Detect which cell encompasses the target text, then output its [X, Y] center coordinate. 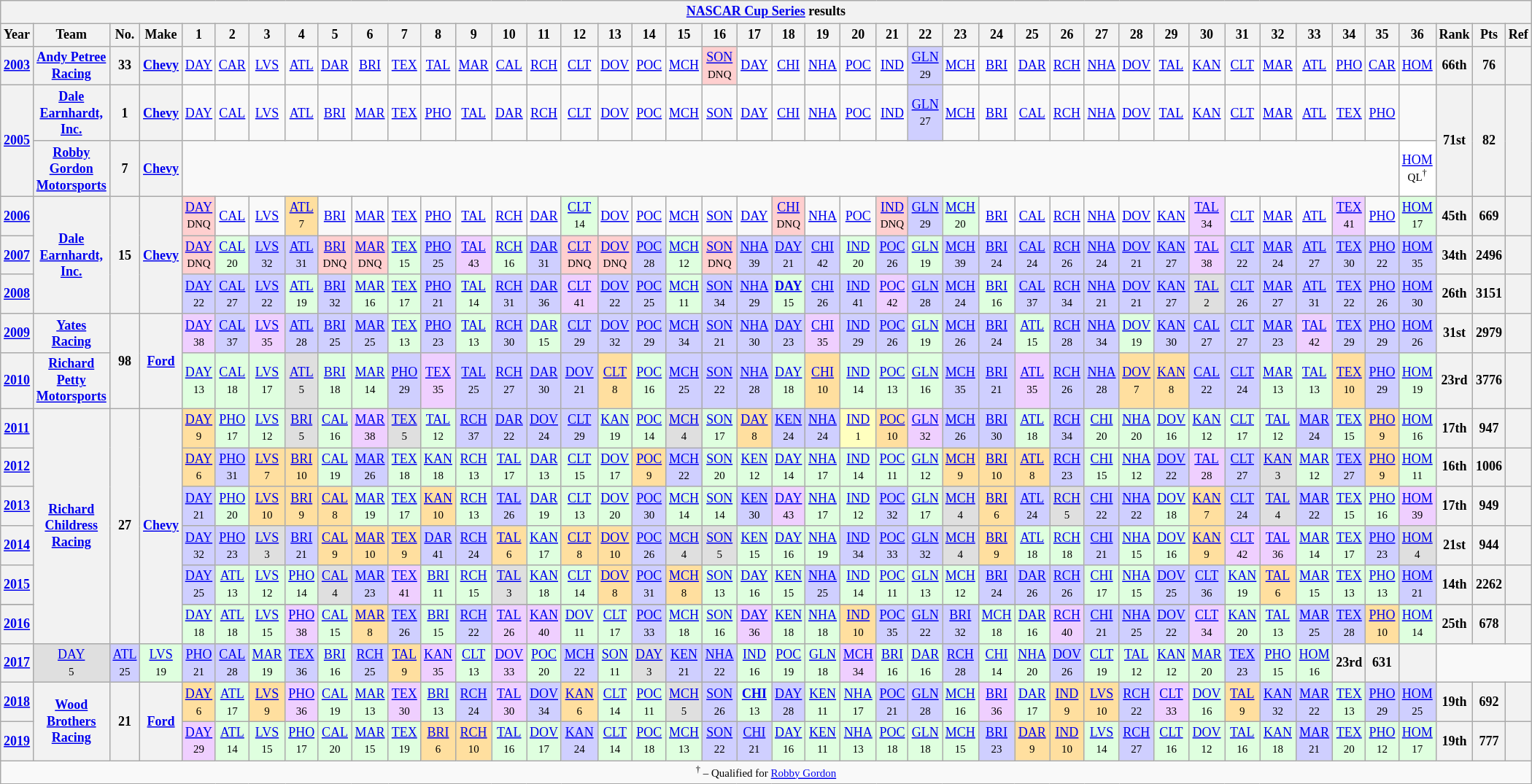
14th [1455, 585]
KEN12 [754, 467]
KAN10 [438, 506]
KEN30 [754, 506]
IND20 [858, 255]
LVS17 [267, 381]
SON20 [719, 467]
HOMQL† [1417, 168]
PHO38 [302, 624]
CAL24 [1032, 255]
GLN22 [925, 624]
TEX26 [404, 624]
POC9 [649, 467]
16 [719, 35]
SON16 [719, 624]
CLT19 [1102, 663]
CHI22 [1102, 506]
RCH10 [473, 741]
Robby Gordon Motorsports [71, 168]
TEX20 [1350, 741]
TAL38 [1207, 255]
24 [997, 35]
MAR20 [1207, 663]
14 [649, 35]
KAN30 [1172, 333]
TEX28 [1350, 624]
PHO20 [232, 506]
631 [1382, 663]
10 [509, 35]
DAY29 [198, 741]
MARDNQ [370, 255]
NHA29 [754, 294]
NHA30 [754, 333]
Richard Petty Motorsports [71, 381]
HOM19 [1417, 381]
DAR30 [544, 381]
DAR31 [544, 255]
DOV8 [615, 585]
Yates Racing [71, 333]
12 [579, 35]
CLT34 [1207, 624]
RCH16 [509, 255]
GLN16 [925, 381]
26 [1067, 35]
HOM25 [1417, 702]
RCH5 [1067, 506]
MAR38 [370, 428]
SON34 [719, 294]
NHA19 [823, 546]
82 [1490, 141]
DOV25 [1172, 585]
13 [615, 35]
SON11 [615, 663]
2496 [1490, 255]
DAY9 [198, 428]
RCH15 [473, 585]
MAR16 [370, 294]
LVS19 [161, 663]
MAR10 [370, 546]
MCH13 [684, 741]
TAL2 [1207, 294]
CAL18 [232, 381]
TAL43 [473, 255]
NHA39 [754, 255]
TEX27 [1350, 467]
CLTDNQ [579, 255]
PHO15 [1278, 663]
MCH5 [684, 702]
KEN21 [684, 663]
TEX23 [1242, 663]
POC14 [649, 428]
BRI25 [336, 333]
3776 [1490, 381]
CLT42 [1242, 546]
IND9 [1067, 702]
2006 [18, 216]
BRI5 [302, 428]
DAY36 [754, 624]
POC21 [892, 702]
23 [961, 35]
18 [789, 35]
6 [370, 35]
ATL13 [232, 585]
5 [336, 35]
RCH37 [473, 428]
Richard Childress Racing [71, 526]
PHO26 [1382, 294]
DOV20 [615, 506]
TAL4 [1278, 506]
ATL8 [1032, 467]
CHI42 [823, 255]
INDDNQ [892, 216]
34th [1455, 255]
NHA12 [1137, 467]
Pts [1490, 35]
HOM35 [1417, 255]
CHI13 [754, 702]
SON5 [719, 546]
TEX35 [438, 381]
RCH31 [509, 294]
LVS35 [267, 333]
HOM21 [1417, 585]
SON17 [719, 428]
PHO10 [1382, 624]
19 [823, 35]
BRI36 [997, 702]
KEN24 [789, 428]
ATL7 [302, 216]
DAR17 [1032, 702]
GLN13 [925, 585]
KAN8 [1172, 381]
KAN40 [544, 624]
KAN3 [1278, 467]
ATL35 [1032, 381]
MCH16 [961, 702]
CAL28 [232, 663]
POC19 [789, 663]
DAY14 [789, 467]
DAR22 [509, 428]
IND34 [858, 546]
CLT33 [1172, 702]
777 [1490, 741]
HOM4 [1417, 546]
IND29 [858, 333]
CLT15 [579, 467]
2 [232, 35]
CAL9 [336, 546]
32 [1278, 35]
DAY8 [754, 428]
CHI17 [1102, 585]
2013 [18, 506]
26th [1455, 294]
Make [161, 35]
KAN20 [1242, 624]
2003 [18, 66]
GLN12 [925, 467]
TAL14 [473, 294]
PHO31 [232, 467]
KEN18 [789, 624]
No. [125, 35]
KAN6 [579, 702]
DOV18 [1172, 506]
25 [1032, 35]
ATL15 [1032, 333]
2016 [18, 624]
DAY3 [649, 663]
SON21 [719, 333]
PHO12 [1382, 741]
POC10 [892, 428]
MAR26 [370, 467]
9 [473, 35]
SON14 [719, 506]
CAL22 [1207, 381]
PHO14 [302, 585]
ATL28 [302, 333]
3151 [1490, 294]
Wood Brothers Racing [71, 722]
TAL36 [1278, 546]
MCH8 [684, 585]
TEX19 [404, 741]
DAR19 [544, 506]
71st [1455, 141]
POC29 [649, 333]
MCH14 [684, 506]
MAR27 [1278, 294]
36 [1417, 35]
RCH25 [370, 663]
DAY5 [71, 663]
TAL28 [1207, 467]
CLT16 [1172, 741]
2019 [18, 741]
TAL34 [1207, 216]
POC42 [892, 294]
MAR12 [1315, 467]
CHI14 [997, 663]
RCH23 [1067, 467]
CHIDNQ [789, 216]
20 [858, 35]
PHO36 [302, 702]
RCH30 [509, 333]
29 [1172, 35]
ATL19 [302, 294]
CLT41 [579, 294]
TEX22 [1350, 294]
28 [1137, 35]
34 [1350, 35]
DAR41 [438, 546]
2012 [18, 467]
NHA21 [1102, 294]
MAR21 [1315, 741]
POC31 [649, 585]
DAR26 [1032, 585]
DOV12 [1207, 741]
17 [754, 35]
POC28 [649, 255]
2014 [18, 546]
KAN32 [1278, 702]
LVS22 [267, 294]
30 [1207, 35]
LVS14 [1102, 741]
BRI11 [438, 585]
DOV24 [544, 428]
TAL3 [509, 585]
NHA13 [858, 741]
POC25 [649, 294]
ATL27 [1315, 255]
692 [1490, 702]
DAY22 [198, 294]
POC30 [649, 506]
CHI10 [823, 381]
MCH25 [684, 381]
31st [1455, 333]
GLN17 [925, 506]
MAR8 [370, 624]
21st [1455, 546]
98 [125, 361]
DOV7 [1137, 381]
25th [1455, 624]
SON26 [719, 702]
DAY15 [789, 294]
TEX36 [302, 663]
† – Qualified for Robby Gordon [766, 772]
TEX29 [1350, 333]
DAY28 [789, 702]
BRI18 [336, 381]
DAY43 [789, 506]
DAR36 [544, 294]
CAL15 [336, 624]
MCH9 [961, 467]
MCH20 [961, 216]
DOV26 [1067, 663]
CHI15 [1102, 467]
669 [1490, 216]
PHO25 [438, 255]
2011 [18, 428]
TEX5 [404, 428]
HOM30 [1417, 294]
MCH15 [961, 741]
NASCAR Cup Series results [766, 12]
DAY32 [198, 546]
11 [544, 35]
ATL17 [232, 702]
BRI30 [997, 428]
CLT22 [1242, 255]
2008 [18, 294]
MCH39 [961, 255]
POC16 [649, 381]
DOV32 [615, 333]
1006 [1490, 467]
8 [438, 35]
2005 [18, 141]
ATL5 [302, 381]
SON13 [719, 585]
IND16 [754, 663]
RCH40 [1067, 624]
TAL42 [1315, 333]
IND1 [858, 428]
PHO13 [1382, 585]
RCH18 [1067, 546]
DOV19 [1137, 333]
DOV33 [509, 663]
NHA34 [1102, 333]
DAR15 [544, 333]
16th [1455, 467]
KAN7 [1207, 506]
2007 [18, 255]
949 [1490, 506]
Andy Petree Racing [71, 66]
CAL16 [336, 428]
LVS32 [267, 255]
HOM26 [1417, 333]
HOM39 [1417, 506]
IND12 [858, 506]
66th [1455, 66]
678 [1490, 624]
Ref [1518, 35]
BRI15 [438, 624]
CAL4 [336, 585]
DAY23 [789, 333]
Rank [1455, 35]
947 [1490, 428]
TEX9 [404, 546]
LVS3 [267, 546]
ATL24 [1032, 506]
BRI13 [438, 702]
4 [302, 35]
DOVDNQ [615, 255]
LVS7 [267, 467]
944 [1490, 546]
KAN35 [438, 663]
3 [267, 35]
DAY38 [198, 333]
POC35 [892, 624]
POC32 [892, 506]
2017 [18, 663]
GLN27 [925, 113]
CAL8 [336, 506]
2015 [18, 585]
ATL14 [232, 741]
TEX18 [404, 467]
TAL17 [509, 467]
2010 [18, 381]
DAR9 [1032, 741]
HOM [1417, 66]
POC20 [544, 663]
MCH35 [961, 381]
PHO16 [1382, 506]
POC13 [892, 381]
CHI26 [823, 294]
DOV11 [579, 624]
IND41 [858, 294]
DAY25 [198, 585]
ATL25 [125, 663]
DAY13 [198, 381]
76 [1490, 66]
HOM14 [1417, 624]
Team [71, 35]
DAR13 [544, 467]
35 [1382, 35]
CHI35 [823, 333]
BRI23 [997, 741]
DOV10 [615, 546]
KAN24 [579, 741]
CLT36 [1207, 585]
MCH11 [684, 294]
NHA18 [823, 624]
PHO22 [1382, 255]
MCH24 [961, 294]
CLT26 [1242, 294]
TEX10 [1350, 381]
2262 [1490, 585]
KAN9 [1207, 546]
22 [925, 35]
TAL25 [473, 381]
45th [1455, 216]
LVS9 [267, 702]
DOV34 [544, 702]
BRIDNQ [336, 255]
2018 [18, 702]
2009 [18, 333]
KAN17 [544, 546]
31 [1242, 35]
TAL30 [509, 702]
Year [18, 35]
CHI20 [1102, 428]
2979 [1490, 333]
HOM11 [1417, 467]
